Output the [x, y] coordinate of the center of the cell containing the given text.  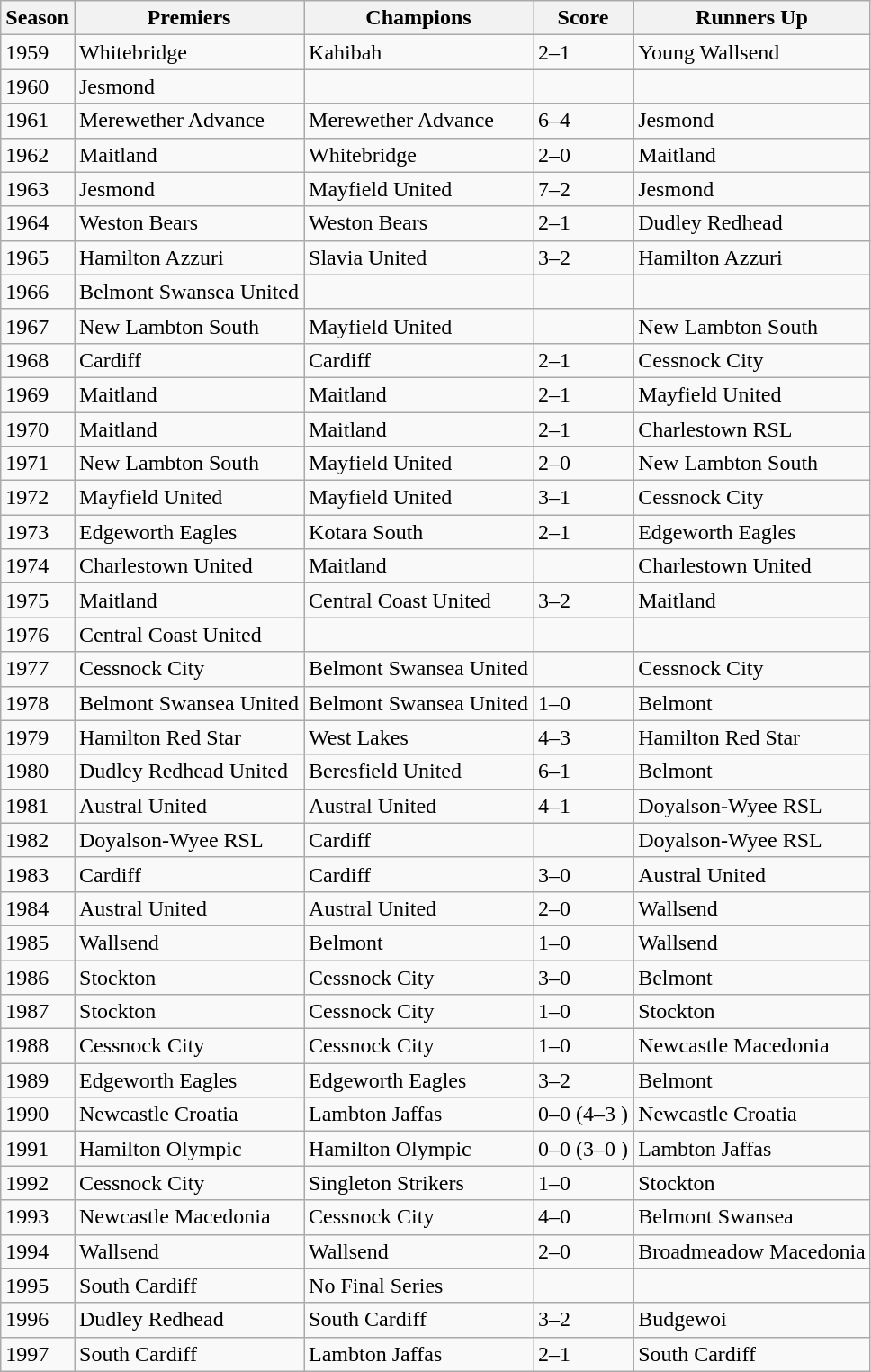
1964 [38, 223]
Beresfield United [419, 772]
4–1 [583, 806]
1986 [38, 977]
1978 [38, 703]
0–0 (3–0 ) [583, 1149]
Champions [419, 18]
1961 [38, 121]
Budgewoi [752, 1320]
Premiers [189, 18]
0–0 (4–3 ) [583, 1115]
Kahibah [419, 52]
1960 [38, 86]
1971 [38, 464]
1962 [38, 155]
1969 [38, 394]
West Lakes [419, 737]
1989 [38, 1080]
Young Wallsend [752, 52]
1984 [38, 908]
1965 [38, 257]
1994 [38, 1251]
1977 [38, 669]
1972 [38, 498]
1995 [38, 1286]
1970 [38, 429]
1967 [38, 326]
1968 [38, 360]
1996 [38, 1320]
7–2 [583, 189]
1973 [38, 532]
Slavia United [419, 257]
6–1 [583, 772]
1974 [38, 566]
Runners Up [752, 18]
Singleton Strikers [419, 1183]
1959 [38, 52]
1990 [38, 1115]
1963 [38, 189]
1992 [38, 1183]
1979 [38, 737]
4–0 [583, 1217]
1991 [38, 1149]
1966 [38, 292]
4–3 [583, 737]
Score [583, 18]
1982 [38, 840]
Belmont Swansea [752, 1217]
1976 [38, 635]
1993 [38, 1217]
6–4 [583, 121]
1975 [38, 600]
1988 [38, 1046]
1983 [38, 874]
1980 [38, 772]
Season [38, 18]
1981 [38, 806]
Charlestown RSL [752, 429]
Kotara South [419, 532]
1987 [38, 1012]
Dudley Redhead United [189, 772]
1985 [38, 943]
No Final Series [419, 1286]
Broadmeadow Macedonia [752, 1251]
1997 [38, 1354]
3–1 [583, 498]
